Pinpoint the cell where the given text exists, returning its (X, Y) midpoint coordinate. 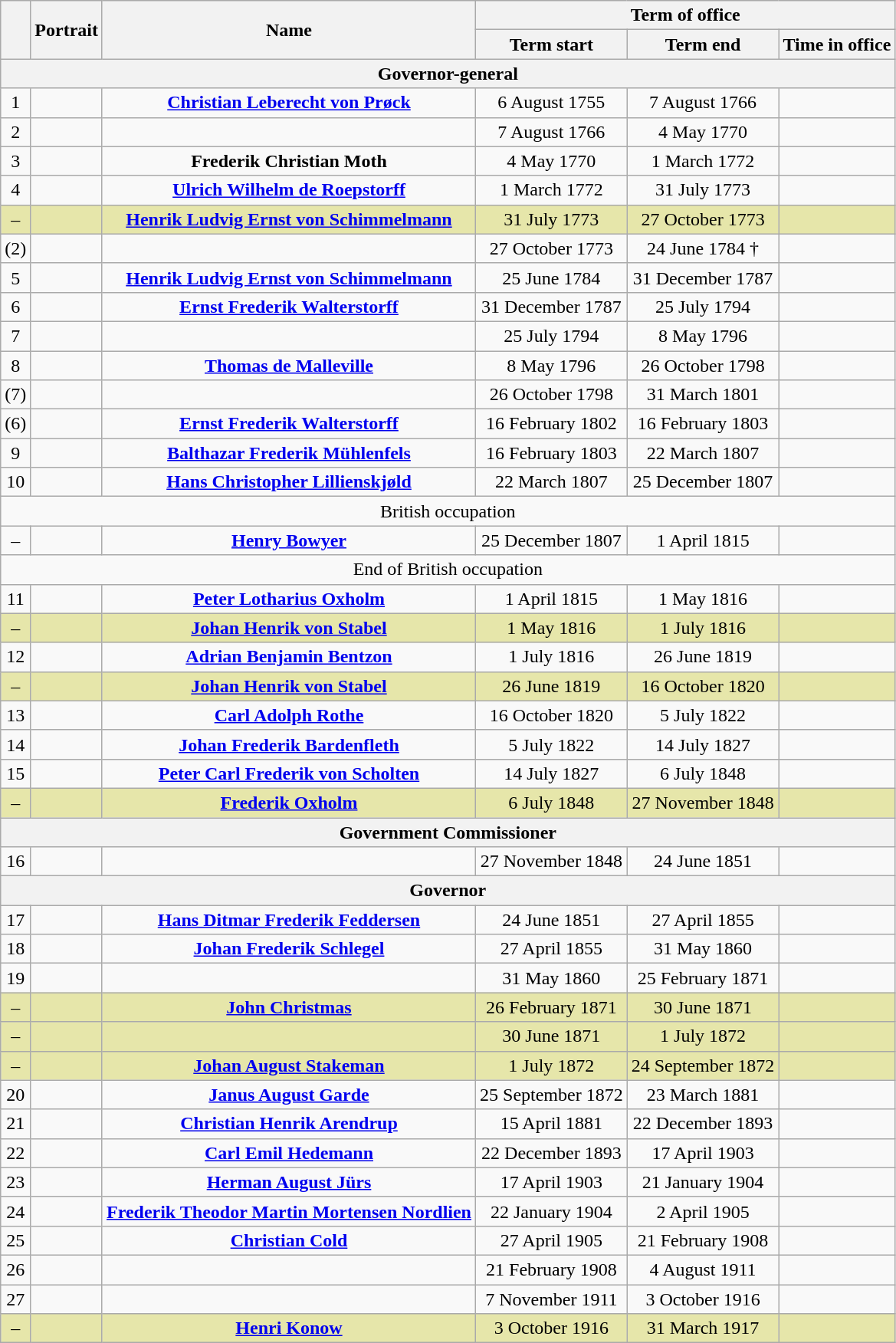
Hans Christopher Lillienskjøld (288, 482)
31 March 1801 (703, 395)
26 (15, 1269)
Frederik Theodor Martin Mortensen Nordlien (288, 1211)
21 (15, 1124)
Carl Adolph Rothe (288, 715)
22 January 1904 (552, 1211)
1 (15, 103)
Johan Frederik Schlegel (288, 949)
16 (15, 862)
Johan Frederik Bardenfleth (288, 744)
18 (15, 949)
Carl Emil Hedemann (288, 1153)
24 (15, 1211)
Ulrich Wilhelm de Roepstorff (288, 190)
Johan August Stakeman (288, 1066)
Portrait (67, 30)
Hans Ditmar Frederik Feddersen (288, 920)
10 (15, 482)
8 (15, 366)
21 January 1904 (703, 1182)
24 June 1784 † (703, 248)
23 (15, 1182)
31 March 1917 (703, 1328)
6 (15, 307)
15 (15, 773)
Christian Cold (288, 1240)
16 February 1802 (552, 424)
25 February 1871 (703, 978)
Peter Carl Frederik von Scholten (288, 773)
26 February 1871 (552, 1007)
Thomas de Malleville (288, 366)
25 (15, 1240)
2 April 1905 (703, 1211)
Frederik Oxholm (288, 803)
(2) (15, 248)
27 (15, 1299)
Janus August Garde (288, 1095)
27 April 1905 (552, 1240)
19 (15, 978)
5 (15, 277)
24 September 1872 (703, 1066)
Christian Leberecht von Prøck (288, 103)
11 (15, 599)
End of British occupation (448, 570)
22 (15, 1153)
Frederik Christian Moth (288, 161)
Name (288, 30)
(7) (15, 395)
Time in office (837, 44)
3 (15, 161)
Christian Henrik Arendrup (288, 1124)
British occupation (448, 511)
Government Commissioner (448, 832)
9 (15, 453)
23 March 1881 (703, 1095)
Balthazar Frederik Mühlenfels (288, 453)
Peter Lotharius Oxholm (288, 599)
7 (15, 336)
Adrian Benjamin Bentzon (288, 657)
14 (15, 744)
2 (15, 132)
Henri Konow (288, 1328)
4 August 1911 (703, 1269)
25 June 1784 (552, 277)
Term of office (685, 15)
25 September 1872 (552, 1095)
Term end (703, 44)
15 April 1881 (552, 1124)
13 (15, 715)
12 (15, 657)
17 (15, 920)
Term start (552, 44)
7 November 1911 (552, 1299)
Henry Bowyer (288, 540)
(6) (15, 424)
John Christmas (288, 1007)
Herman August Jürs (288, 1182)
20 (15, 1095)
Governor-general (448, 74)
Governor (448, 891)
6 August 1755 (552, 103)
4 (15, 190)
